Provide the (x, y) coordinate of the cell's center where the given text is located.  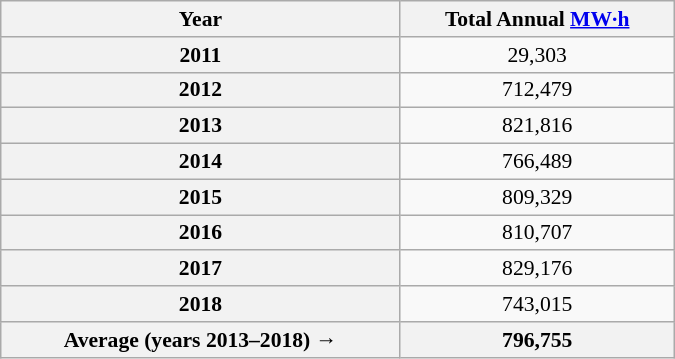
2013 (200, 126)
809,329 (537, 197)
2017 (200, 269)
2015 (200, 197)
29,303 (537, 55)
Average (years 2013–2018) → (200, 340)
766,489 (537, 162)
829,176 (537, 269)
Year (200, 19)
712,479 (537, 90)
796,755 (537, 340)
743,015 (537, 304)
2012 (200, 90)
2016 (200, 233)
810,707 (537, 233)
821,816 (537, 126)
2018 (200, 304)
2014 (200, 162)
2011 (200, 55)
Total Annual MW·h (537, 19)
